Search for the cell housing the specified text and yield its (X, Y) center coordinate. 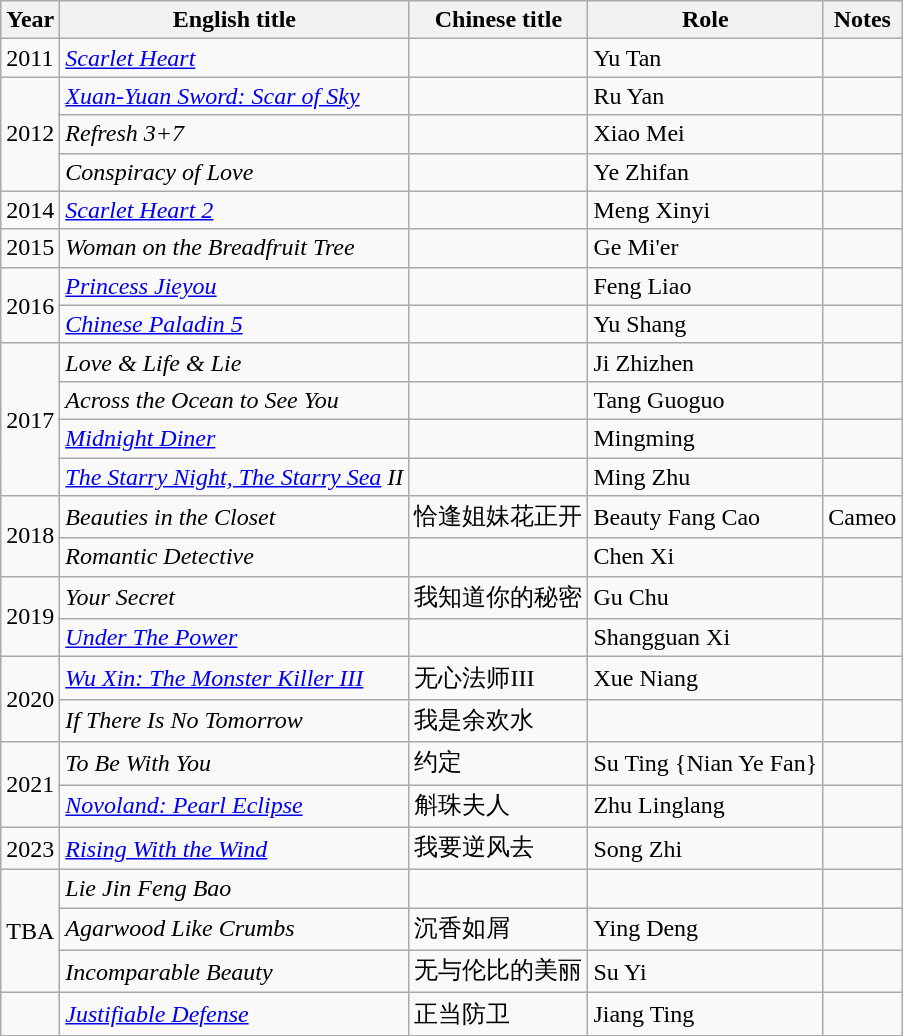
Song Zhi (706, 848)
Notes (862, 20)
沉香如屑 (498, 930)
Romantic Detective (234, 557)
Meng Xinyi (706, 210)
Jiang Ting (706, 1014)
Tang Guoguo (706, 400)
The Starry Night, The Starry Sea II (234, 477)
Ye Zhifan (706, 172)
Your Secret (234, 598)
2020 (30, 700)
无心法师III (498, 678)
Under The Power (234, 638)
2016 (30, 305)
Incomparable Beauty (234, 972)
Scarlet Heart 2 (234, 210)
我知道你的秘密 (498, 598)
Yu Shang (706, 324)
Chinese Paladin 5 (234, 324)
Ge Mi'er (706, 248)
2014 (30, 210)
To Be With You (234, 764)
Princess Jieyou (234, 286)
Su Ting {Nian Ye Fan} (706, 764)
2017 (30, 419)
Beauties in the Closet (234, 518)
English title (234, 20)
Feng Liao (706, 286)
Year (30, 20)
2012 (30, 134)
Woman on the Breadfruit Tree (234, 248)
Xue Niang (706, 678)
2015 (30, 248)
Agarwood Like Crumbs (234, 930)
Refresh 3+7 (234, 134)
Chinese title (498, 20)
Love & Life & Lie (234, 362)
Rising With the Wind (234, 848)
无与伦比的美丽 (498, 972)
Zhu Linglang (706, 806)
Ying Deng (706, 930)
Su Yi (706, 972)
Role (706, 20)
2018 (30, 536)
Midnight Diner (234, 438)
Gu Chu (706, 598)
Conspiracy of Love (234, 172)
2011 (30, 58)
Wu Xin: The Monster Killer III (234, 678)
我是余欢水 (498, 720)
Scarlet Heart (234, 58)
2019 (30, 616)
Yu Tan (706, 58)
斛珠夫人 (498, 806)
恰逢姐妹花正开 (498, 518)
Chen Xi (706, 557)
Xiao Mei (706, 134)
Shangguan Xi (706, 638)
If There Is No Tomorrow (234, 720)
Novoland: Pearl Eclipse (234, 806)
约定 (498, 764)
Beauty Fang Cao (706, 518)
Justifiable Defense (234, 1014)
Across the Ocean to See You (234, 400)
Cameo (862, 518)
Ji Zhizhen (706, 362)
Ru Yan (706, 96)
正当防卫 (498, 1014)
TBA (30, 932)
2023 (30, 848)
2021 (30, 784)
我要逆风去 (498, 848)
Mingming (706, 438)
Lie Jin Feng Bao (234, 889)
Ming Zhu (706, 477)
Xuan-Yuan Sword: Scar of Sky (234, 96)
